Pinpoint the cell where the given text exists, returning its (X, Y) midpoint coordinate. 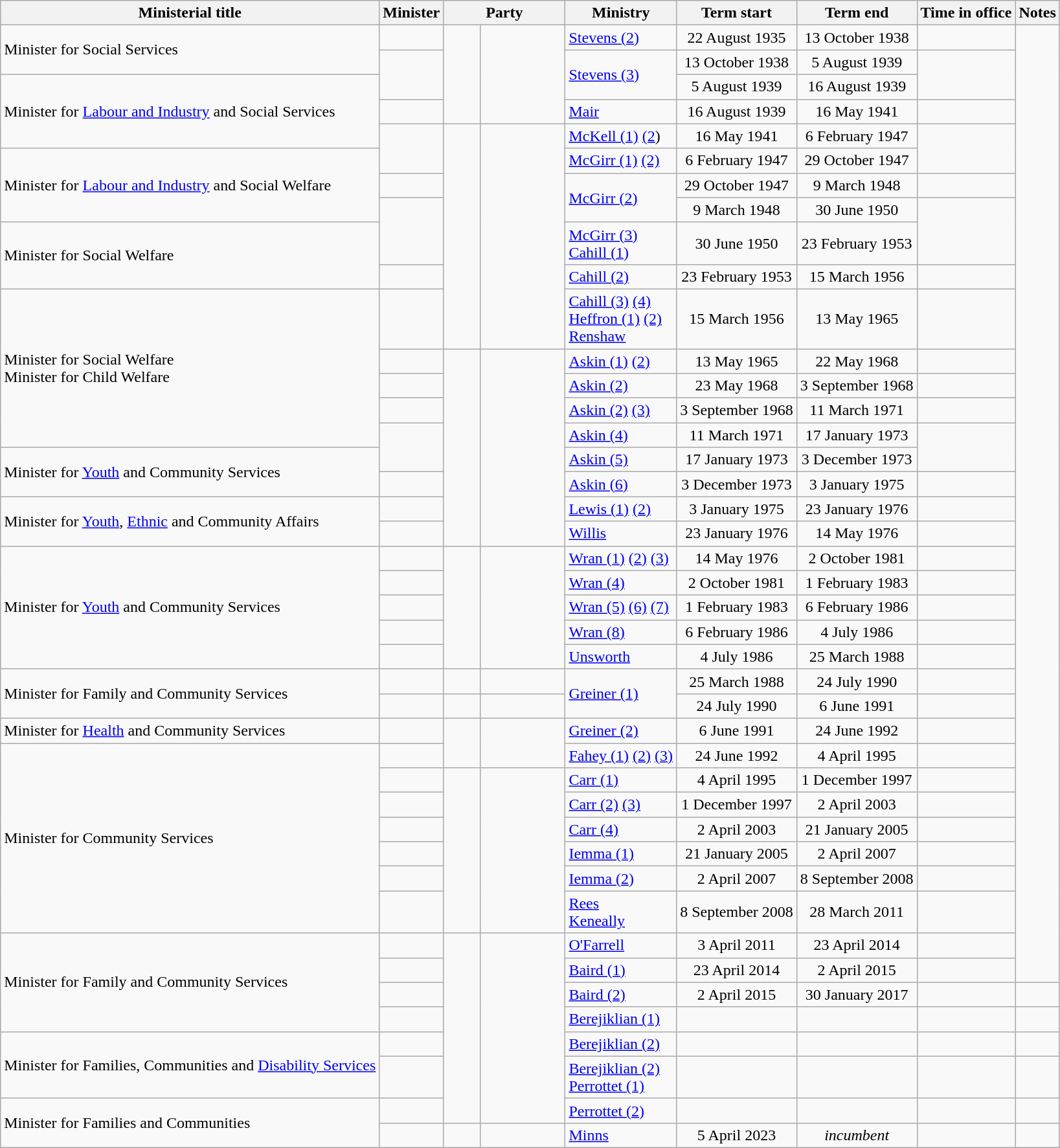
McKell (1) (2) (621, 136)
Cahill (2) (621, 276)
Lewis (1) (2) (621, 509)
30 January 2017 (857, 995)
Time in office (966, 13)
Minister for Community Services (190, 838)
McGirr (1) (2) (621, 161)
Minister for Health and Community Services (190, 730)
Minns (621, 1135)
Ministry (621, 13)
Askin (2) (3) (621, 411)
Notes (1037, 13)
Cahill (3) (4)Heffron (1) (2)Renshaw (621, 319)
Minister for Families, Communities and Disability Services (190, 1064)
Mair (621, 111)
Baird (1) (621, 970)
Baird (2) (621, 995)
McGirr (3)Cahill (1) (621, 243)
Party (504, 13)
McGirr (2) (621, 197)
Iemma (2) (621, 879)
incumbent (857, 1135)
22 August 1935 (737, 38)
Wran (8) (621, 632)
Iemma (1) (621, 854)
Wran (4) (621, 583)
Minister for Labour and Industry and Social Welfare (190, 185)
Fahey (1) (2) (3) (621, 756)
Wran (5) (6) (7) (621, 607)
ReesKeneally (621, 912)
Greiner (2) (621, 730)
Minister for Labour and Industry and Social Services (190, 111)
Carr (4) (621, 829)
Unsworth (621, 657)
Perrottet (2) (621, 1110)
Berejiklian (2) (621, 1044)
Askin (5) (621, 460)
Stevens (3) (621, 74)
5 April 2023 (737, 1135)
Stevens (2) (621, 38)
Askin (6) (621, 484)
Berejiklian (1) (621, 1019)
O'Farrell (621, 945)
Greiner (1) (621, 693)
Askin (1) (2) (621, 361)
28 March 2011 (857, 912)
Berejiklian (2)Perrottet (1) (621, 1077)
Askin (4) (621, 435)
Minister for Social WelfareMinister for Child Welfare (190, 368)
Term start (737, 13)
Willis (621, 534)
Minister for Youth, Ethnic and Community Affairs (190, 521)
Term end (857, 13)
Askin (2) (621, 386)
Carr (2) (3) (621, 805)
3 April 2011 (737, 945)
Minister (412, 13)
23 May 1968 (737, 386)
Minister for Social Services (190, 50)
22 May 1968 (857, 361)
Ministerial title (190, 13)
Minister for Families and Communities (190, 1123)
Minister for Social Welfare (190, 255)
Wran (1) (2) (3) (621, 558)
Carr (1) (621, 780)
